Scan for the cell matching the given text and deliver its [x, y] coordinate at center. 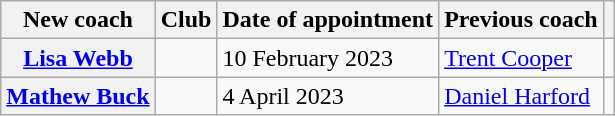
4 April 2023 [328, 96]
Date of appointment [328, 20]
Mathew Buck [78, 96]
10 February 2023 [328, 58]
Club [186, 20]
Trent Cooper [522, 58]
Daniel Harford [522, 96]
New coach [78, 20]
Previous coach [522, 20]
Lisa Webb [78, 58]
